Detect which cell encompasses the target text, then output its [X, Y] center coordinate. 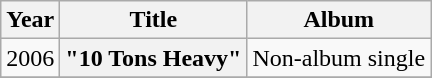
Non-album single [339, 58]
Album [339, 20]
Year [30, 20]
2006 [30, 58]
"10 Tons Heavy" [154, 58]
Title [154, 20]
